Search for the cell housing the specified text and yield its [x, y] center coordinate. 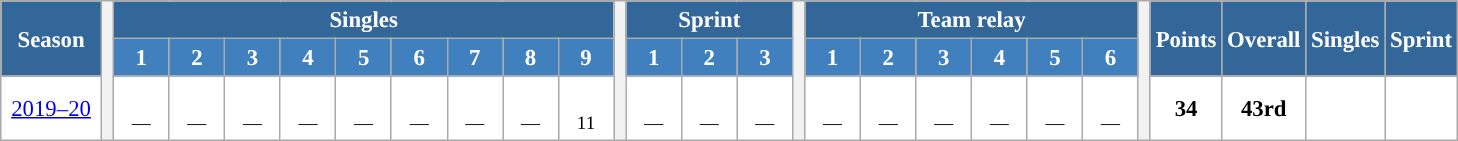
34 [1186, 108]
Points [1186, 38]
11 [586, 108]
8 [531, 58]
43rd [1264, 108]
Team relay [972, 20]
2019–20 [52, 108]
9 [586, 58]
Season [52, 38]
Overall [1264, 38]
7 [475, 58]
